Output the [X, Y] coordinate of the center of the cell containing the given text.  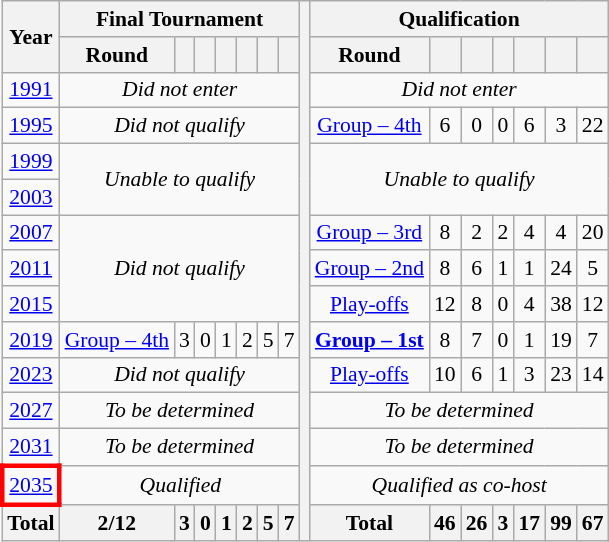
2003 [30, 197]
67 [593, 522]
2019 [30, 340]
Qualified [180, 486]
14 [593, 375]
1995 [30, 126]
38 [561, 304]
2/12 [117, 522]
20 [593, 233]
Year [30, 36]
Final Tournament [180, 19]
2023 [30, 375]
Group – 1st [370, 340]
26 [477, 522]
1999 [30, 162]
Qualified as co-host [460, 486]
Group – 2nd [370, 269]
1991 [30, 90]
2007 [30, 233]
17 [529, 522]
2035 [30, 486]
2027 [30, 411]
19 [561, 340]
46 [445, 522]
23 [561, 375]
2031 [30, 448]
2011 [30, 269]
Qualification [460, 19]
10 [445, 375]
Group – 3rd [370, 233]
22 [593, 126]
2015 [30, 304]
99 [561, 522]
24 [561, 269]
